Extract the (x, y) coordinate from the center of the cell holding the provided text.  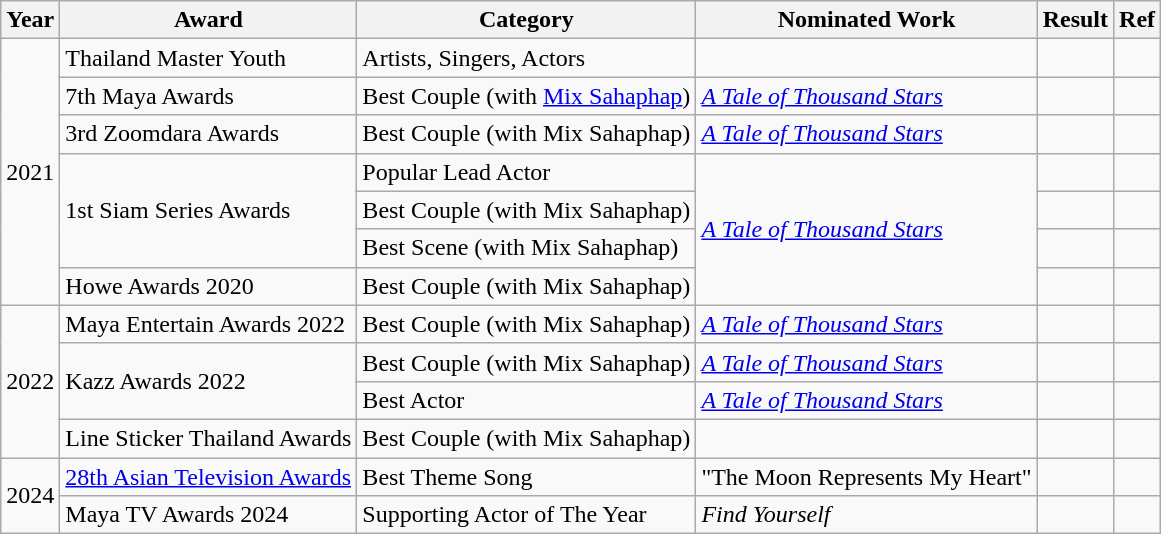
Award (208, 20)
3rd Zoomdara Awards (208, 134)
Line Sticker Thailand Awards (208, 438)
2024 (30, 496)
Best Scene (with Mix Sahaphap) (526, 248)
Ref (1138, 20)
Kazz Awards 2022 (208, 381)
Maya TV Awards 2024 (208, 515)
Category (526, 20)
28th Asian Television Awards (208, 477)
Artists, Singers, Actors (526, 58)
"The Moon Represents My Heart" (866, 477)
Best Actor (526, 400)
Year (30, 20)
Find Yourself (866, 515)
1st Siam Series Awards (208, 210)
Result (1075, 20)
Thailand Master Youth (208, 58)
Best Theme Song (526, 477)
2022 (30, 381)
Howe Awards 2020 (208, 286)
Maya Entertain Awards 2022 (208, 324)
2021 (30, 172)
Supporting Actor of The Year (526, 515)
Popular Lead Actor (526, 172)
Nominated Work (866, 20)
7th Maya Awards (208, 96)
